For the text-containing cell, return its midpoint in [x, y] coordinate format. 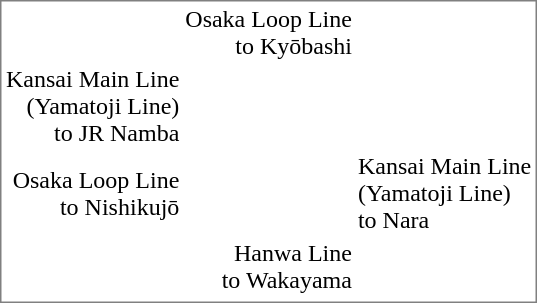
Osaka Loop Lineto Kyōbashi [269, 32]
Kansai Main Line(Yamatoji Line)to Nara [444, 194]
Hanwa Lineto Wakayama [269, 266]
Osaka Loop Lineto Nishikujō [92, 194]
Kansai Main Line(Yamatoji Line)to JR Namba [92, 106]
